Search for the cell housing the specified text and yield its (X, Y) center coordinate. 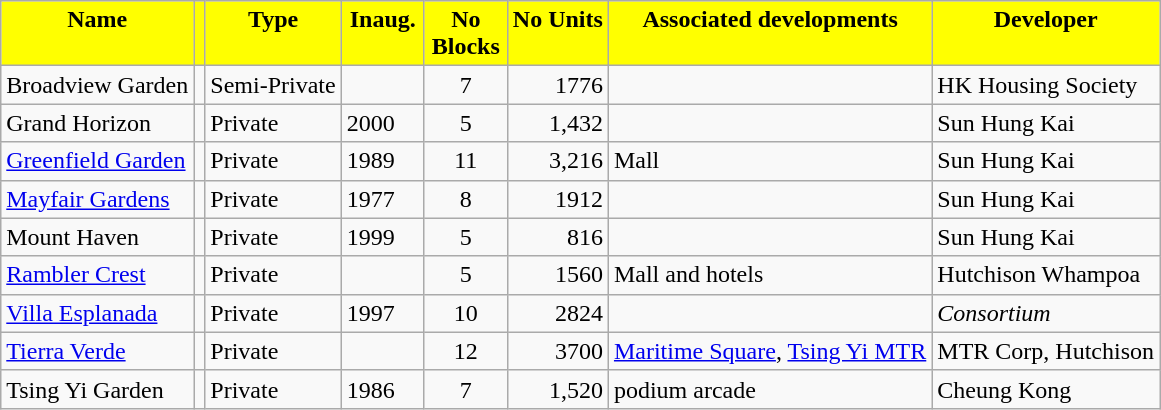
podium arcade (770, 389)
No Blocks (466, 34)
Tsing Yi Garden (98, 389)
Broadview Garden (98, 85)
2824 (558, 313)
1776 (558, 85)
1999 (382, 237)
3,216 (558, 161)
1989 (382, 161)
Tierra Verde (98, 351)
HK Housing Society (1046, 85)
816 (558, 237)
1,520 (558, 389)
Developer (1046, 34)
1997 (382, 313)
12 (466, 351)
Semi-Private (273, 85)
10 (466, 313)
1986 (382, 389)
Associated developments (770, 34)
Name (98, 34)
Cheung Kong (1046, 389)
Mall (770, 161)
11 (466, 161)
Villa Esplanada (98, 313)
2000 (382, 123)
1560 (558, 275)
1912 (558, 199)
No Units (558, 34)
Consortium (1046, 313)
8 (466, 199)
MTR Corp, Hutchison (1046, 351)
Mayfair Gardens (98, 199)
Rambler Crest (98, 275)
Maritime Square, Tsing Yi MTR (770, 351)
Mount Haven (98, 237)
Type (273, 34)
Mall and hotels (770, 275)
1977 (382, 199)
Greenfield Garden (98, 161)
Inaug. (382, 34)
3700 (558, 351)
Hutchison Whampoa (1046, 275)
Grand Horizon (98, 123)
1,432 (558, 123)
